Provide the (x, y) coordinate of the cell's center where the given text is located.  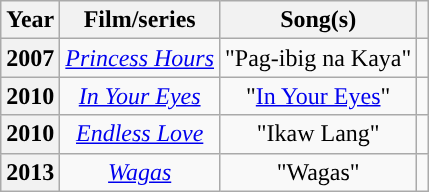
Year (30, 20)
"Pag-ibig na Kaya" (318, 58)
Princess Hours (140, 58)
Endless Love (140, 134)
Song(s) (318, 20)
"Wagas" (318, 172)
2007 (30, 58)
"In Your Eyes" (318, 96)
Film/series (140, 20)
In Your Eyes (140, 96)
2013 (30, 172)
Wagas (140, 172)
"Ikaw Lang" (318, 134)
